Search for the cell housing the specified text and yield its [X, Y] center coordinate. 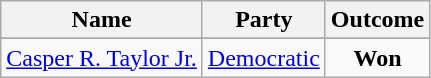
Outcome [377, 20]
Won [377, 58]
Name [102, 20]
Democratic [264, 58]
Casper R. Taylor Jr. [102, 58]
Party [264, 20]
